Find where the given text appears and provide that cell's center as (X, Y) coordinate. 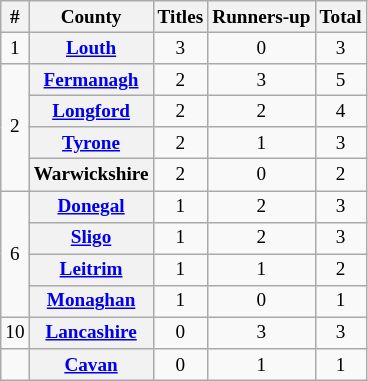
Louth (91, 48)
Cavan (91, 365)
10 (15, 333)
Total (340, 17)
Leitrim (91, 270)
# (15, 17)
Sligo (91, 238)
Fermanagh (91, 80)
County (91, 17)
4 (340, 111)
Donegal (91, 206)
Titles (180, 17)
Lancashire (91, 333)
5 (340, 80)
Monaghan (91, 301)
Tyrone (91, 143)
Warwickshire (91, 175)
Longford (91, 111)
6 (15, 254)
Runners-up (262, 17)
